Output the (x, y) coordinate of the center of the cell containing the given text.  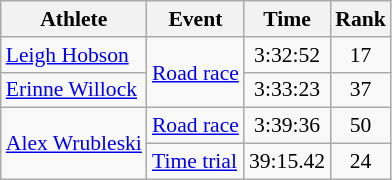
39:15.42 (287, 162)
3:32:52 (287, 55)
Erinne Willock (74, 90)
Time (287, 19)
Leigh Hobson (74, 55)
17 (360, 55)
24 (360, 162)
3:33:23 (287, 90)
Event (196, 19)
Athlete (74, 19)
3:39:36 (287, 126)
Time trial (196, 162)
Alex Wrubleski (74, 144)
50 (360, 126)
37 (360, 90)
Rank (360, 19)
